Search for the cell housing the specified text and yield its [x, y] center coordinate. 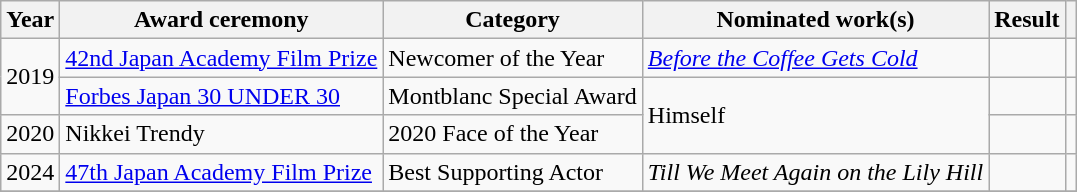
Montblanc Special Award [512, 96]
Nikkei Trendy [222, 134]
Newcomer of the Year [512, 58]
Category [512, 20]
42nd Japan Academy Film Prize [222, 58]
2020 Face of the Year [512, 134]
2020 [30, 134]
2019 [30, 77]
Nominated work(s) [815, 20]
Best Supporting Actor [512, 172]
Award ceremony [222, 20]
47th Japan Academy Film Prize [222, 172]
Result [1027, 20]
Before the Coffee Gets Cold [815, 58]
Himself [815, 115]
2024 [30, 172]
Forbes Japan 30 UNDER 30 [222, 96]
Till We Meet Again on the Lily Hill [815, 172]
Year [30, 20]
